Output the [x, y] coordinate of the center of the cell containing the given text.  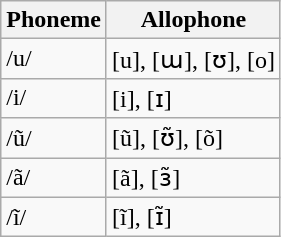
/ũ/ [54, 138]
[u], [ɯ], [ʊ], [o] [193, 59]
/i/ [54, 98]
/ã/ [54, 178]
/ĩ/ [54, 217]
Phoneme [54, 20]
[ĩ], [ɪ̃] [193, 217]
/u/ [54, 59]
Allophone [193, 20]
[ũ], [ʊ̃], [õ] [193, 138]
[ã], [ɜ̃] [193, 178]
[i], [ɪ] [193, 98]
